Determine the (x, y) coordinate at the center of the cell enclosing the given text.  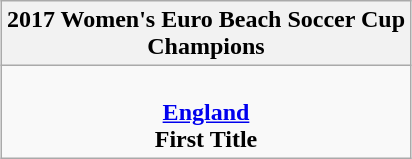
EnglandFirst Title (206, 112)
2017 Women's Euro Beach Soccer CupChampions (206, 34)
